Locate the cell with the specified text and output its [x, y] center coordinate. 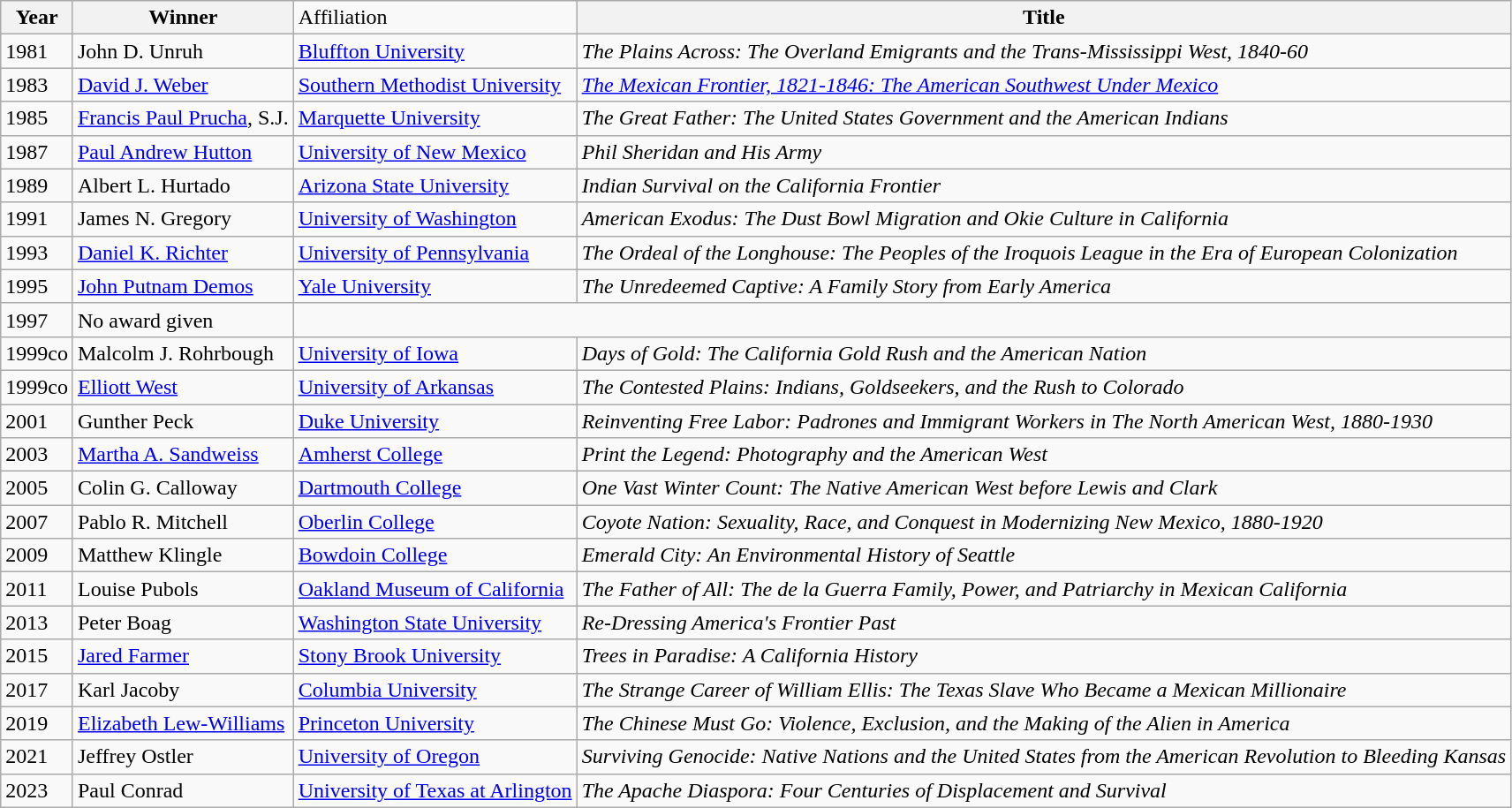
The Chinese Must Go: Violence, Exclusion, and the Making of the Alien in America [1044, 723]
Trees in Paradise: A California History [1044, 656]
James N. Gregory [183, 219]
The Father of All: The de la Guerra Family, Power, and Patriarchy in Mexican California [1044, 589]
Pablo R. Mitchell [183, 522]
The Mexican Frontier, 1821-1846: The American Southwest Under Mexico [1044, 85]
University of Arkansas [435, 387]
Emerald City: An Environmental History of Seattle [1044, 555]
1987 [37, 152]
Paul Andrew Hutton [183, 152]
American Exodus: The Dust Bowl Migration and Okie Culture in California [1044, 219]
Dartmouth College [435, 488]
Gunther Peck [183, 421]
Phil Sheridan and His Army [1044, 152]
Marquette University [435, 118]
Print the Legend: Photography and the American West [1044, 455]
Elizabeth Lew-Williams [183, 723]
Stony Brook University [435, 656]
Amherst College [435, 455]
2021 [37, 757]
2009 [37, 555]
The Great Father: The United States Government and the American Indians [1044, 118]
Colin G. Calloway [183, 488]
University of Pennsylvania [435, 253]
John D. Unruh [183, 51]
David J. Weber [183, 85]
Days of Gold: The California Gold Rush and the American Nation [1044, 353]
Albert L. Hurtado [183, 185]
Reinventing Free Labor: Padrones and Immigrant Workers in The North American West, 1880-1930 [1044, 421]
The Ordeal of the Longhouse: The Peoples of the Iroquois League in the Era of European Colonization [1044, 253]
Daniel K. Richter [183, 253]
2019 [37, 723]
Duke University [435, 421]
Yale University [435, 286]
Surviving Genocide: Native Nations and the United States from the American Revolution to Bleeding Kansas [1044, 757]
The Unredeemed Captive: A Family Story from Early America [1044, 286]
University of New Mexico [435, 152]
Southern Methodist University [435, 85]
1997 [37, 320]
Matthew Klingle [183, 555]
Bluffton University [435, 51]
Karl Jacoby [183, 690]
Winner [183, 18]
2011 [37, 589]
Martha A. Sandweiss [183, 455]
Francis Paul Prucha, S.J. [183, 118]
One Vast Winter Count: The Native American West before Lewis and Clark [1044, 488]
2015 [37, 656]
John Putnam Demos [183, 286]
Bowdoin College [435, 555]
Jared Farmer [183, 656]
1985 [37, 118]
The Apache Diaspora: Four Centuries of Displacement and Survival [1044, 790]
The Contested Plains: Indians, Goldseekers, and the Rush to Colorado [1044, 387]
University of Washington [435, 219]
Washington State University [435, 623]
2003 [37, 455]
2007 [37, 522]
1989 [37, 185]
Oberlin College [435, 522]
2023 [37, 790]
No award given [183, 320]
Columbia University [435, 690]
The Strange Career of William Ellis: The Texas Slave Who Became a Mexican Millionaire [1044, 690]
1991 [37, 219]
1981 [37, 51]
University of Iowa [435, 353]
Jeffrey Ostler [183, 757]
University of Texas at Arlington [435, 790]
Re-Dressing America's Frontier Past [1044, 623]
University of Oregon [435, 757]
Title [1044, 18]
2005 [37, 488]
Paul Conrad [183, 790]
Indian Survival on the California Frontier [1044, 185]
Louise Pubols [183, 589]
1995 [37, 286]
Arizona State University [435, 185]
Year [37, 18]
Princeton University [435, 723]
Peter Boag [183, 623]
1993 [37, 253]
1983 [37, 85]
Affiliation [435, 18]
2013 [37, 623]
Oakland Museum of California [435, 589]
Malcolm J. Rohrbough [183, 353]
2001 [37, 421]
Elliott West [183, 387]
Coyote Nation: Sexuality, Race, and Conquest in Modernizing New Mexico, 1880-1920 [1044, 522]
2017 [37, 690]
The Plains Across: The Overland Emigrants and the Trans-Mississippi West, 1840-60 [1044, 51]
